Locate the cell with the specified text and output its [X, Y] center coordinate. 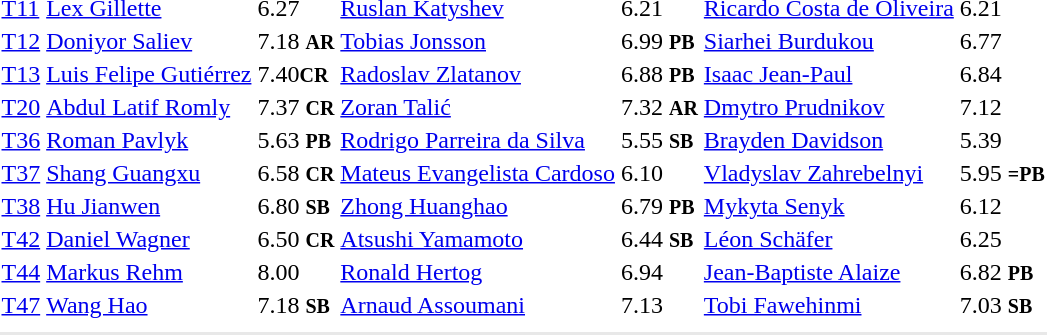
Atsushi Yamamoto [478, 239]
Tobias Jonsson [478, 41]
Zhong Huanghao [478, 206]
Léon Schäfer [828, 239]
Dmytro Prudnikov [828, 107]
6.50 CR [296, 239]
Rodrigo Parreira da Silva [478, 140]
T44 [21, 272]
Tobi Fawehinmi [828, 305]
Luis Felipe Gutiérrez [149, 74]
T36 [21, 140]
6.44 SB [659, 239]
Isaac Jean-Paul [828, 74]
8.00 [296, 272]
7.13 [659, 305]
6.84 [1002, 74]
5.55 SB [659, 140]
5.39 [1002, 140]
Daniel Wagner [149, 239]
6.79 PB [659, 206]
6.77 [1002, 41]
Jean-Baptiste Alaize [828, 272]
T38 [21, 206]
Mateus Evangelista Cardoso [478, 173]
Zoran Talić [478, 107]
6.94 [659, 272]
T20 [21, 107]
T37 [21, 173]
6.88 PB [659, 74]
T13 [21, 74]
Wang Hao [149, 305]
6.58 CR [296, 173]
6.99 PB [659, 41]
7.18 AR [296, 41]
6.10 [659, 173]
7.32 AR [659, 107]
Ronald Hertog [478, 272]
Vladyslav Zahrebelnyi [828, 173]
5.95 =PB [1002, 173]
6.25 [1002, 239]
7.18 SB [296, 305]
Hu Jianwen [149, 206]
Brayden Davidson [828, 140]
7.40CR [296, 74]
6.80 SB [296, 206]
Mykyta Senyk [828, 206]
5.63 PB [296, 140]
T12 [21, 41]
6.82 PB [1002, 272]
6.12 [1002, 206]
T42 [21, 239]
7.03 SB [1002, 305]
Arnaud Assoumani [478, 305]
Shang Guangxu [149, 173]
7.37 CR [296, 107]
Markus Rehm [149, 272]
T47 [21, 305]
Roman Pavlyk [149, 140]
Radoslav Zlatanov [478, 74]
Siarhei Burdukou [828, 41]
Doniyor Saliev [149, 41]
Abdul Latif Romly [149, 107]
7.12 [1002, 107]
